Locate the cell with the specified text and output its (x, y) center coordinate. 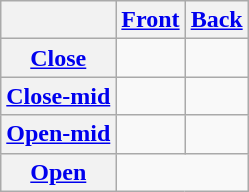
Front (150, 20)
Open-mid (58, 134)
Back (216, 20)
Close-mid (58, 96)
Open (58, 172)
Close (58, 58)
